From the cell containing the given text, extract its center point as (x, y) coordinate. 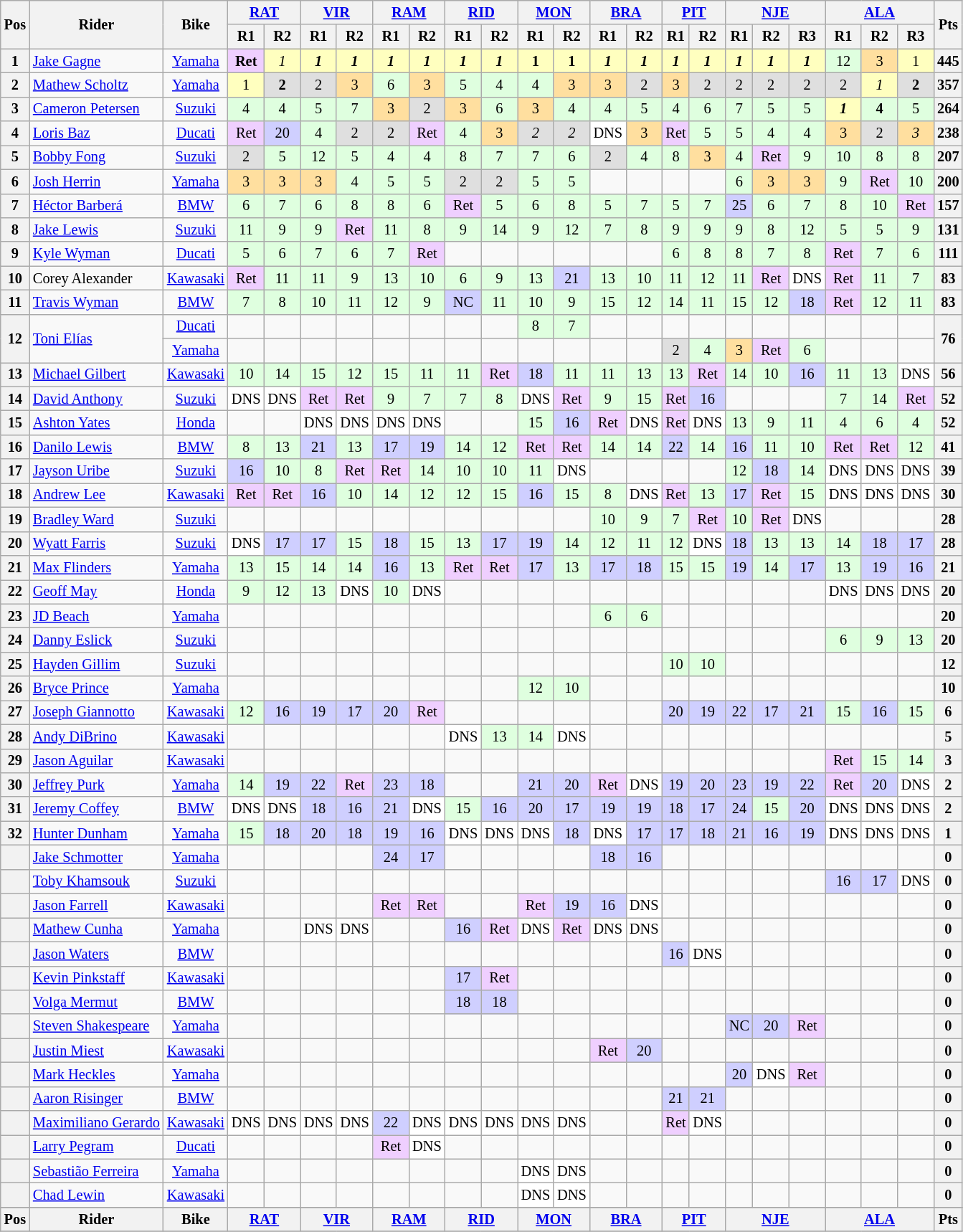
264 (948, 109)
238 (948, 133)
Wyatt Farris (96, 544)
Danilo Lewis (96, 447)
Mathew Cunha (96, 929)
76 (948, 338)
Volga Mermut (96, 1002)
Bobby Fong (96, 157)
Kyle Wyman (96, 254)
Larry Pegram (96, 1147)
Bradley Ward (96, 519)
200 (948, 181)
Cameron Petersen (96, 109)
445 (948, 61)
Mark Heckles (96, 1074)
Kevin Pinkstaff (96, 978)
Jake Gagne (96, 61)
Josh Herrin (96, 181)
41 (948, 447)
Steven Shakespeare (96, 1026)
Travis Wyman (96, 302)
26 (15, 688)
56 (948, 374)
Andy DiBrino (96, 736)
David Anthony (96, 399)
Sebastião Ferreira (96, 1171)
Max Flinders (96, 567)
Loris Baz (96, 133)
Toni Elías (96, 338)
Ashton Yates (96, 422)
31 (15, 809)
Joseph Giannotto (96, 712)
Chad Lewin (96, 1195)
Corey Alexander (96, 278)
131 (948, 229)
Aaron Risinger (96, 1099)
32 (15, 833)
29 (15, 761)
Justin Miest (96, 1051)
JD Beach (96, 616)
357 (948, 85)
Jason Farrell (96, 906)
Jake Schmotter (96, 857)
39 (948, 471)
Hayden Gillim (96, 664)
111 (948, 254)
Bryce Prince (96, 688)
Maximiliano Gerardo (96, 1123)
Héctor Barberá (96, 206)
207 (948, 157)
Jayson Uribe (96, 471)
Michael Gilbert (96, 374)
Jake Lewis (96, 229)
Jason Aguilar (96, 761)
157 (948, 206)
Hunter Dunham (96, 833)
Toby Khamsouk (96, 881)
Mathew Scholtz (96, 85)
Andrew Lee (96, 495)
Jeffrey Purk (96, 785)
Geoff May (96, 592)
Jason Waters (96, 954)
Danny Eslick (96, 640)
27 (15, 712)
Jeremy Coffey (96, 809)
